Pinpoint the cell where the given text exists, returning its [x, y] midpoint coordinate. 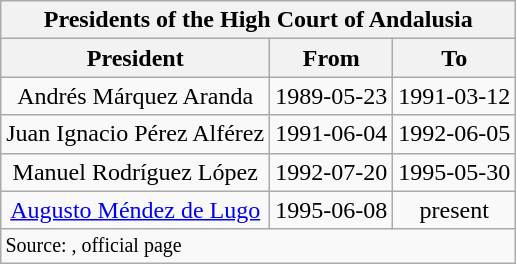
1992-06-05 [454, 134]
President [136, 58]
From [332, 58]
Manuel Rodríguez López [136, 172]
Presidents of the High Court of Andalusia [258, 20]
Andrés Márquez Aranda [136, 96]
1995-05-30 [454, 172]
1991-03-12 [454, 96]
present [454, 210]
1989-05-23 [332, 96]
1995-06-08 [332, 210]
1992-07-20 [332, 172]
Source: , official page [258, 246]
Augusto Méndez de Lugo [136, 210]
To [454, 58]
Juan Ignacio Pérez Alférez [136, 134]
1991-06-04 [332, 134]
